Scan for the cell matching the given text and deliver its [X, Y] coordinate at center. 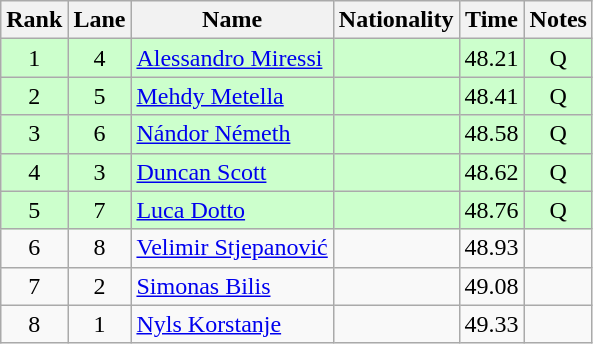
48.62 [492, 172]
Mehdy Metella [232, 96]
48.21 [492, 58]
Simonas Bilis [232, 286]
48.41 [492, 96]
Nándor Németh [232, 134]
Luca Dotto [232, 210]
Lane [100, 20]
Name [232, 20]
Nationality [396, 20]
Alessandro Miressi [232, 58]
Nyls Korstanje [232, 324]
Velimir Stjepanović [232, 248]
48.58 [492, 134]
Notes [558, 20]
Rank [34, 20]
48.76 [492, 210]
49.33 [492, 324]
Duncan Scott [232, 172]
49.08 [492, 286]
48.93 [492, 248]
Time [492, 20]
